For the text-containing cell, return its midpoint in (x, y) coordinate format. 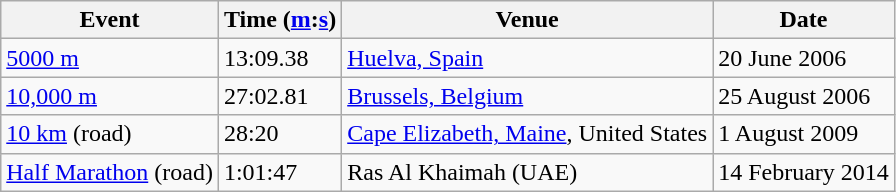
20 June 2006 (804, 58)
13:09.38 (280, 58)
Cape Elizabeth, Maine, United States (528, 134)
28:20 (280, 134)
1:01:47 (280, 172)
Date (804, 20)
Brussels, Belgium (528, 96)
Huelva, Spain (528, 58)
1 August 2009 (804, 134)
Half Marathon (road) (110, 172)
Event (110, 20)
14 February 2014 (804, 172)
Time (m:s) (280, 20)
10 km (road) (110, 134)
5000 m (110, 58)
Ras Al Khaimah (UAE) (528, 172)
10,000 m (110, 96)
25 August 2006 (804, 96)
Venue (528, 20)
27:02.81 (280, 96)
